Scan for the cell matching the given text and deliver its [X, Y] coordinate at center. 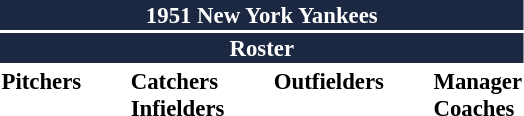
1951 New York Yankees [262, 15]
Roster [262, 48]
